For the text-containing cell, return its midpoint in (X, Y) coordinate format. 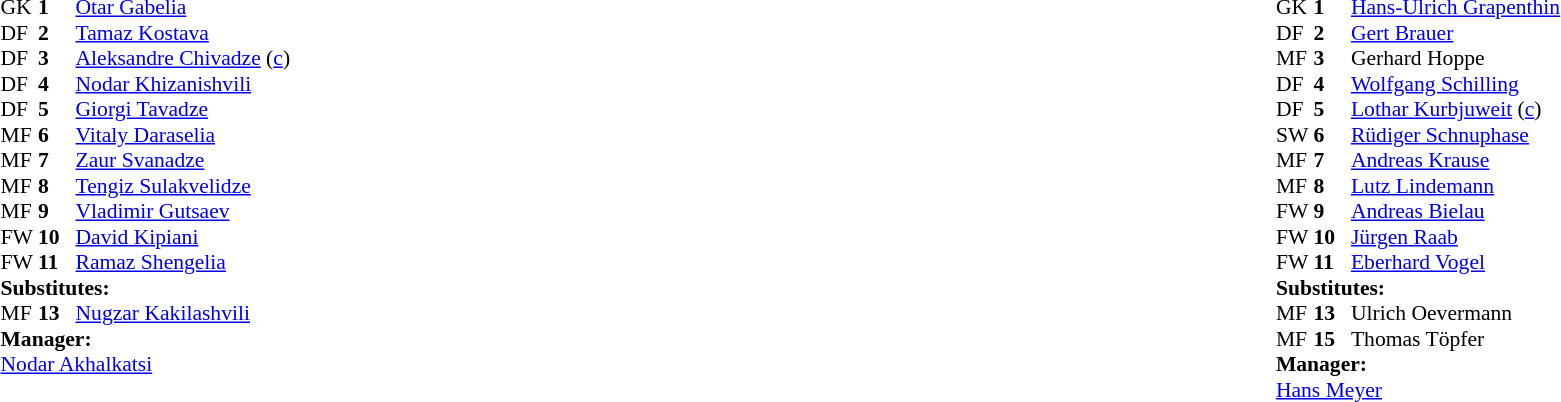
Wolfgang Schilling (1456, 84)
Andreas Krause (1456, 161)
Lothar Kurbjuweit (c) (1456, 109)
Ramaz Shengelia (184, 263)
Vitaly Daraselia (184, 135)
15 (1332, 339)
Thomas Töpfer (1456, 339)
David Kipiani (184, 237)
Andreas Bielau (1456, 211)
Tamaz Kostava (184, 33)
Aleksandre Chivadze (c) (184, 59)
Tengiz Sulakvelidze (184, 186)
Nodar Khizanishvili (184, 84)
Vladimir Gutsaev (184, 211)
Jürgen Raab (1456, 237)
Ulrich Oevermann (1456, 313)
Rüdiger Schnuphase (1456, 135)
SW (1295, 135)
Zaur Svanadze (184, 161)
Gert Brauer (1456, 33)
Nodar Akhalkatsi (145, 365)
Giorgi Tavadze (184, 109)
Lutz Lindemann (1456, 186)
Eberhard Vogel (1456, 263)
Gerhard Hoppe (1456, 59)
Nugzar Kakilashvili (184, 313)
